Return (x, y) of the center of cell containing provided text 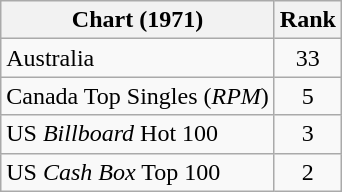
Chart (1971) (138, 20)
3 (308, 134)
Canada Top Singles (RPM) (138, 96)
Rank (308, 20)
US Billboard Hot 100 (138, 134)
2 (308, 172)
Australia (138, 58)
33 (308, 58)
US Cash Box Top 100 (138, 172)
5 (308, 96)
